Search for the cell housing the specified text and yield its [X, Y] center coordinate. 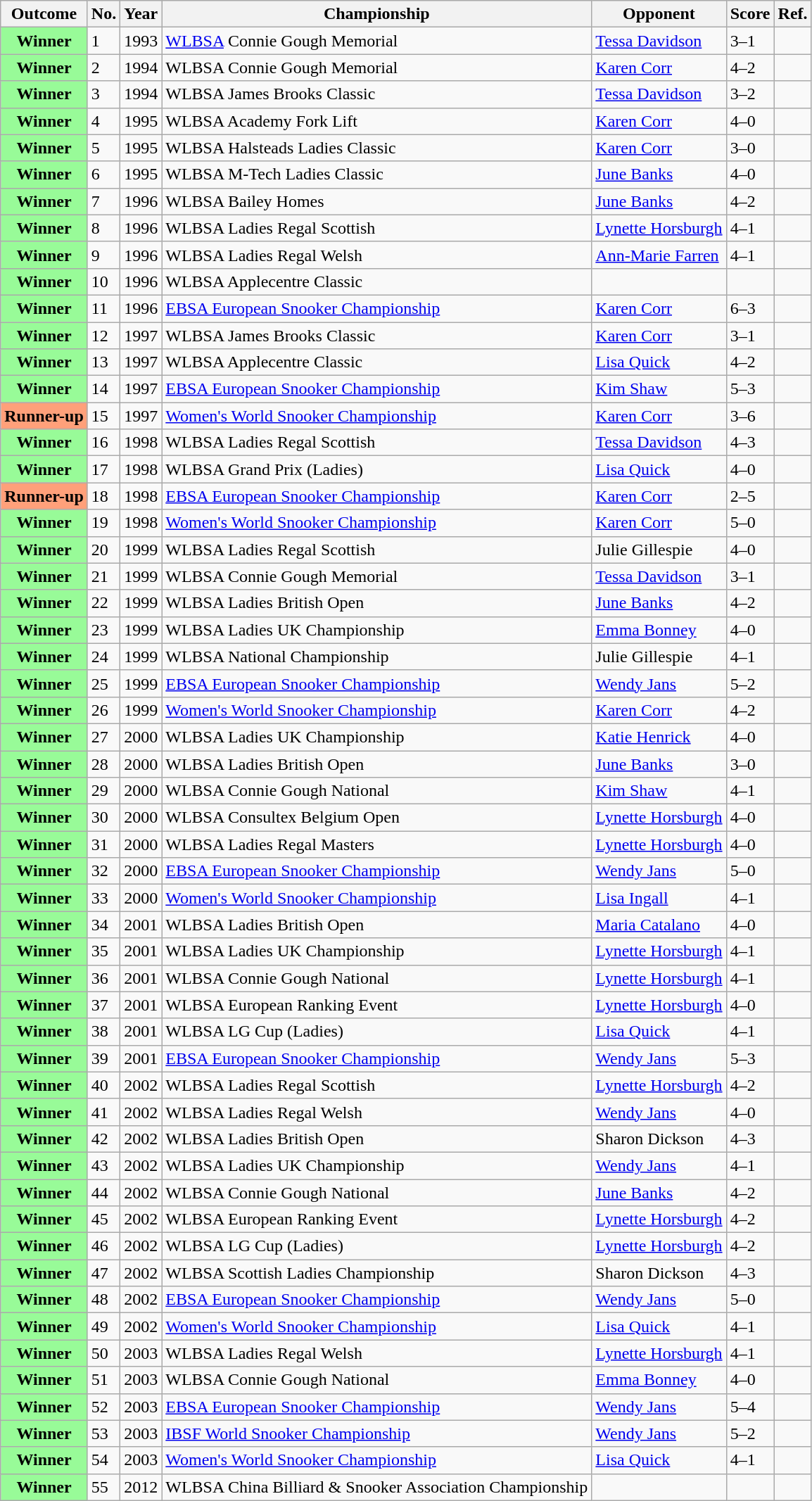
20 [103, 550]
54 [103, 1460]
28 [103, 764]
5–4 [750, 1407]
WLBSA Academy Fork Lift [377, 121]
23 [103, 630]
17 [103, 469]
49 [103, 1326]
7 [103, 201]
38 [103, 1032]
WLBSA Ladies Regal Masters [377, 844]
25 [103, 683]
34 [103, 925]
13 [103, 362]
Score [750, 14]
26 [103, 710]
WLBSA Bailey Homes [377, 201]
Katie Henrick [659, 737]
Year [141, 14]
Lisa Ingall [659, 898]
2012 [141, 1487]
WLBSA Consultex Belgium Open [377, 818]
11 [103, 308]
27 [103, 737]
5 [103, 148]
42 [103, 1139]
18 [103, 496]
WLBSA Grand Prix (Ladies) [377, 469]
53 [103, 1433]
3–2 [750, 94]
1 [103, 41]
33 [103, 898]
41 [103, 1112]
35 [103, 951]
29 [103, 791]
40 [103, 1085]
19 [103, 523]
15 [103, 416]
1993 [141, 41]
21 [103, 576]
6 [103, 175]
12 [103, 336]
44 [103, 1193]
3–6 [750, 416]
55 [103, 1487]
48 [103, 1300]
WLBSA M-Tech Ladies Classic [377, 175]
WLBSA China Billiard & Snooker Association Championship [377, 1487]
46 [103, 1246]
39 [103, 1058]
2 [103, 68]
22 [103, 603]
36 [103, 978]
2–5 [750, 496]
14 [103, 389]
10 [103, 281]
3 [103, 94]
47 [103, 1273]
WLBSA Halsteads Ladies Classic [377, 148]
4 [103, 121]
Ann-Marie Farren [659, 255]
45 [103, 1220]
37 [103, 1005]
Outcome [44, 14]
Championship [377, 14]
24 [103, 657]
No. [103, 14]
Maria Catalano [659, 925]
6–3 [750, 308]
Opponent [659, 14]
31 [103, 844]
30 [103, 818]
WLBSA Scottish Ladies Championship [377, 1273]
43 [103, 1165]
8 [103, 228]
50 [103, 1353]
52 [103, 1407]
51 [103, 1380]
9 [103, 255]
32 [103, 871]
WLBSA National Championship [377, 657]
IBSF World Snooker Championship [377, 1433]
Ref. [792, 14]
16 [103, 443]
